Extract the (X, Y) coordinate from the center of the cell holding the provided text.  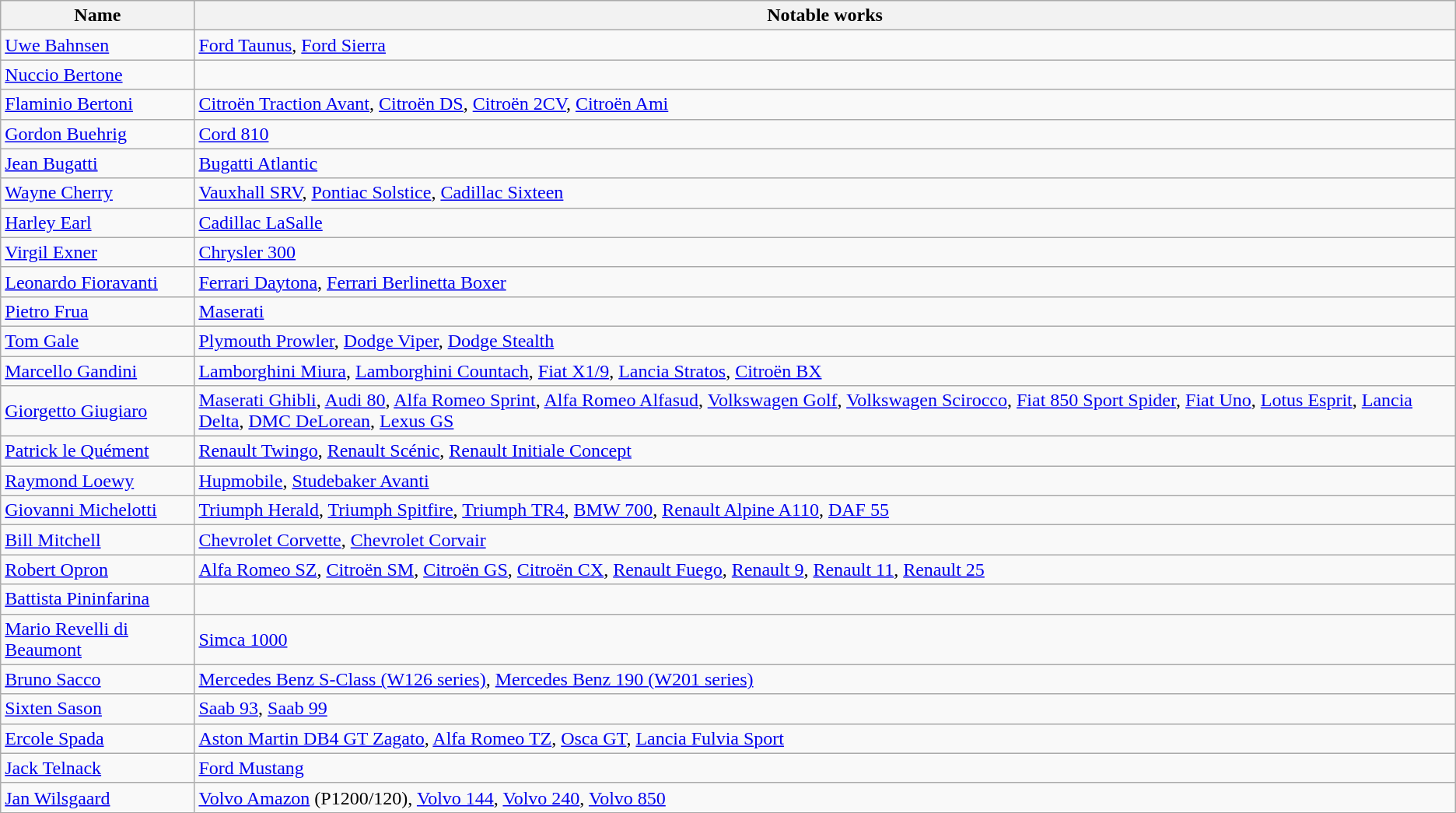
Plymouth Prowler, Dodge Viper, Dodge Stealth (824, 341)
Tom Gale (98, 341)
Marcello Gandini (98, 371)
Citroën Traction Avant, Citroën DS, Citroën 2CV, Citroën Ami (824, 104)
Jean Bugatti (98, 163)
Giorgetto Giugiaro (98, 411)
Hupmobile, Studebaker Avanti (824, 481)
Ferrari Daytona, Ferrari Berlinetta Boxer (824, 282)
Patrick le Quément (98, 451)
Bill Mitchell (98, 540)
Mario Revelli di Beaumont (98, 640)
Jan Wilsgaard (98, 797)
Robert Opron (98, 569)
Uwe Bahnsen (98, 45)
Wayne Cherry (98, 193)
Simca 1000 (824, 640)
Giovanni Michelotti (98, 510)
Raymond Loewy (98, 481)
Bruno Sacco (98, 679)
Alfa Romeo SZ, Citroën SM, Citroën GS, Citroën CX, Renault Fuego, Renault 9, Renault 11, Renault 25 (824, 569)
Triumph Herald, Triumph Spitfire, Triumph TR4, BMW 700, Renault Alpine A110, DAF 55 (824, 510)
Harley Earl (98, 223)
Sixten Sason (98, 709)
Virgil Exner (98, 252)
Cord 810 (824, 134)
Flaminio Bertoni (98, 104)
Saab 93, Saab 99 (824, 709)
Cadillac LaSalle (824, 223)
Aston Martin DB4 GT Zagato, Alfa Romeo TZ, Osca GT, Lancia Fulvia Sport (824, 738)
Renault Twingo, Renault Scénic, Renault Initiale Concept (824, 451)
Name (98, 16)
Nuccio Bertone (98, 75)
Notable works (824, 16)
Maserati (824, 311)
Ercole Spada (98, 738)
Jack Telnack (98, 768)
Gordon Buehrig (98, 134)
Mercedes Benz S-Class (W126 series), Mercedes Benz 190 (W201 series) (824, 679)
Pietro Frua (98, 311)
Chrysler 300 (824, 252)
Leonardo Fioravanti (98, 282)
Battista Pininfarina (98, 599)
Volvo Amazon (P1200/120), Volvo 144, Volvo 240, Volvo 850 (824, 797)
Lamborghini Miura, Lamborghini Countach, Fiat X1/9, Lancia Stratos, Citroën BX (824, 371)
Vauxhall SRV, Pontiac Solstice, Cadillac Sixteen (824, 193)
Ford Mustang (824, 768)
Chevrolet Corvette, Chevrolet Corvair (824, 540)
Ford Taunus, Ford Sierra (824, 45)
Bugatti Atlantic (824, 163)
